Pinpoint the cell where the given text exists, returning its [x, y] midpoint coordinate. 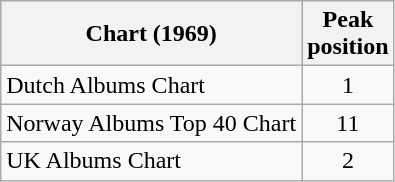
Chart (1969) [152, 34]
2 [348, 161]
11 [348, 123]
Dutch Albums Chart [152, 85]
Norway Albums Top 40 Chart [152, 123]
1 [348, 85]
UK Albums Chart [152, 161]
Peakposition [348, 34]
